Extract the (x, y) coordinate from the center of the cell holding the provided text.  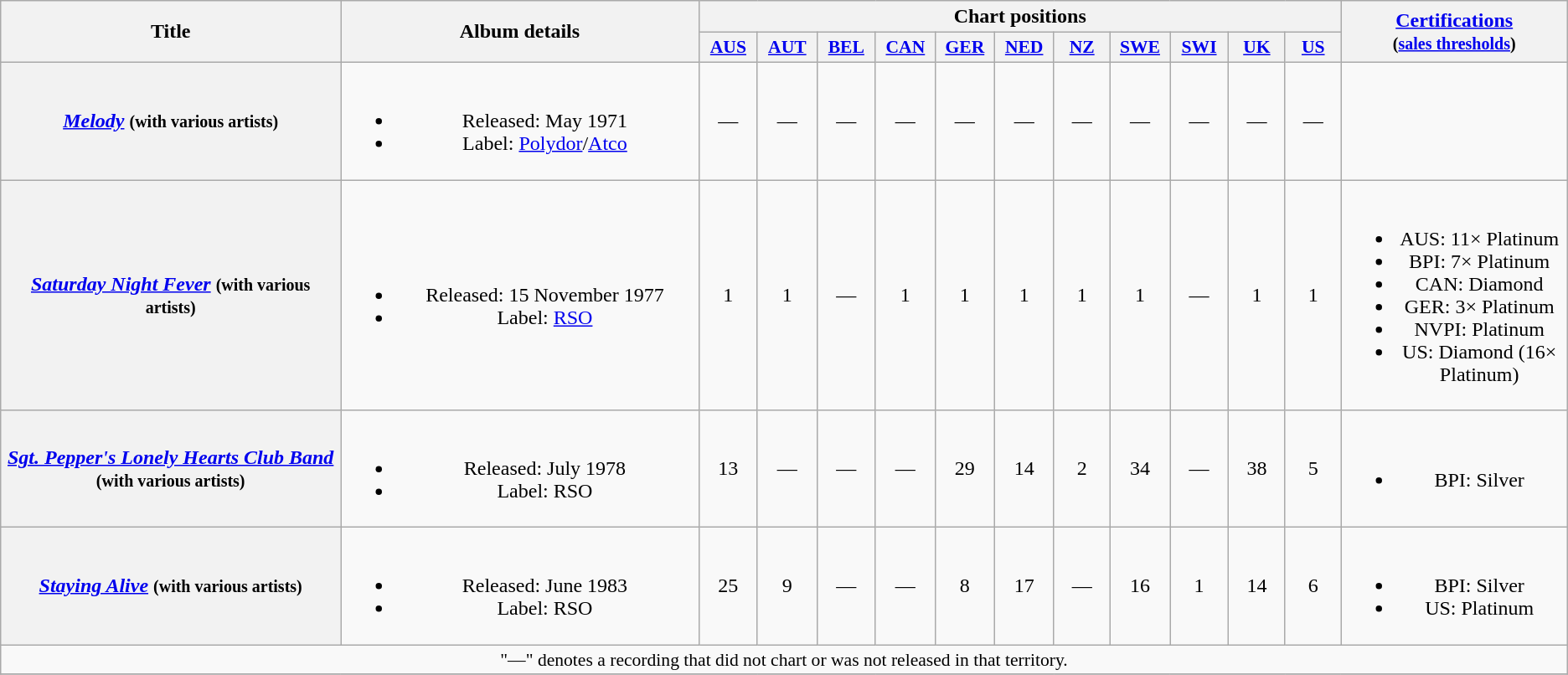
Album details (520, 32)
Chart positions (1020, 17)
Released: June 1983Label: RSO (520, 586)
GER (965, 48)
9 (787, 586)
13 (728, 469)
US (1313, 48)
Title (171, 32)
Released: July 1978Label: RSO (520, 469)
Certifications(sales thresholds) (1454, 32)
34 (1139, 469)
Melody (with various artists) (171, 121)
Saturday Night Fever (with various artists) (171, 295)
SWI (1199, 48)
6 (1313, 586)
AUS (728, 48)
AUT (787, 48)
2 (1082, 469)
NED (1024, 48)
UK (1257, 48)
8 (965, 586)
Released: 15 November 1977Label: RSO (520, 295)
Sgt. Pepper's Lonely Hearts Club Band (with various artists) (171, 469)
5 (1313, 469)
BEL (846, 48)
NZ (1082, 48)
38 (1257, 469)
AUS: 11× PlatinumBPI: 7× PlatinumCAN: DiamondGER: 3× PlatinumNVPI: PlatinumUS: Diamond (16× Platinum) (1454, 295)
Released: May 1971Label: Polydor/Atco (520, 121)
25 (728, 586)
SWE (1139, 48)
BPI: Silver (1454, 469)
29 (965, 469)
BPI: SilverUS: Platinum (1454, 586)
CAN (905, 48)
17 (1024, 586)
Staying Alive (with various artists) (171, 586)
16 (1139, 586)
"—" denotes a recording that did not chart or was not released in that territory. (784, 660)
